Capture the cell that displays the provided text and extract its (x, y) central coordinate. 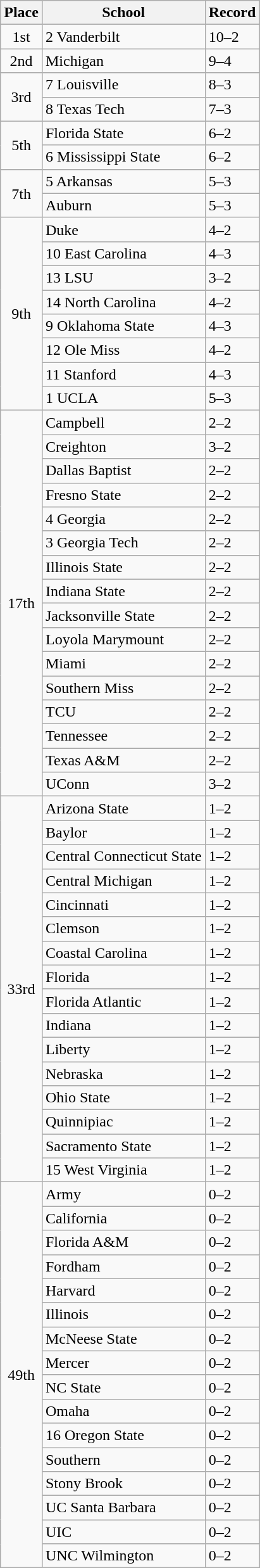
Place (22, 13)
7 Louisville (123, 85)
Florida State (123, 133)
9 Oklahoma State (123, 326)
School (123, 13)
UNC Wilmington (123, 1556)
Omaha (123, 1411)
6 Mississippi State (123, 157)
1 UCLA (123, 398)
Coastal Carolina (123, 953)
14 North Carolina (123, 302)
Texas A&M (123, 760)
Fresno State (123, 495)
Dallas Baptist (123, 471)
49th (22, 1375)
Liberty (123, 1049)
Miami (123, 663)
16 Oregon State (123, 1435)
Mercer (123, 1363)
Duke (123, 229)
5 Arkansas (123, 181)
10–2 (232, 37)
Sacramento State (123, 1146)
Auburn (123, 205)
Illinois (123, 1315)
Florida A&M (123, 1242)
Tennessee (123, 736)
8–3 (232, 85)
4 Georgia (123, 519)
Michigan (123, 61)
UConn (123, 784)
UIC (123, 1532)
2nd (22, 61)
Central Connecticut State (123, 857)
7–3 (232, 109)
NC State (123, 1387)
Record (232, 13)
Nebraska (123, 1074)
33rd (22, 990)
9th (22, 314)
Army (123, 1194)
12 Ole Miss (123, 350)
15 West Virginia (123, 1170)
Florida (123, 977)
8 Texas Tech (123, 109)
2 Vanderbilt (123, 37)
Florida Atlantic (123, 1001)
3rd (22, 97)
Jacksonville State (123, 615)
Baylor (123, 832)
Stony Brook (123, 1484)
Clemson (123, 929)
Arizona State (123, 808)
Cincinnati (123, 905)
Indiana State (123, 591)
17th (22, 603)
9–4 (232, 61)
Southern Miss (123, 687)
Campbell (123, 423)
1st (22, 37)
5th (22, 145)
3 Georgia Tech (123, 543)
Central Michigan (123, 881)
Illinois State (123, 567)
13 LSU (123, 277)
Harvard (123, 1291)
Indiana (123, 1025)
Quinnipiac (123, 1122)
Fordham (123, 1266)
TCU (123, 712)
Southern (123, 1459)
California (123, 1218)
UC Santa Barbara (123, 1508)
7th (22, 193)
10 East Carolina (123, 253)
McNeese State (123, 1339)
Loyola Marymount (123, 639)
Ohio State (123, 1098)
Creighton (123, 447)
11 Stanford (123, 374)
